Identify which cell holds the provided text, then report its (x, y) central coordinate. 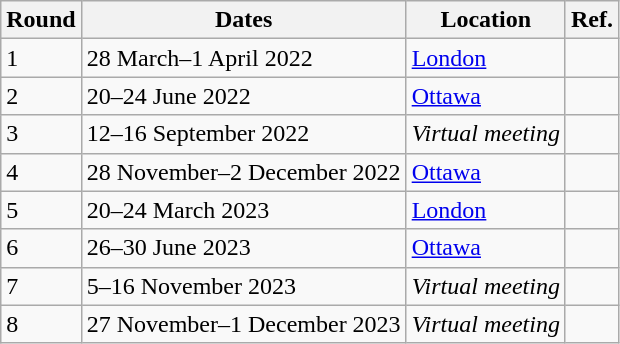
Location (486, 20)
20–24 June 2022 (244, 96)
6 (41, 248)
3 (41, 134)
1 (41, 58)
27 November–1 December 2023 (244, 324)
12–16 September 2022 (244, 134)
28 November–2 December 2022 (244, 172)
5–16 November 2023 (244, 286)
Round (41, 20)
20–24 March 2023 (244, 210)
2 (41, 96)
7 (41, 286)
28 March–1 April 2022 (244, 58)
Dates (244, 20)
26–30 June 2023 (244, 248)
4 (41, 172)
Ref. (592, 20)
5 (41, 210)
8 (41, 324)
